Extract the [x, y] coordinate from the center of the cell holding the provided text.  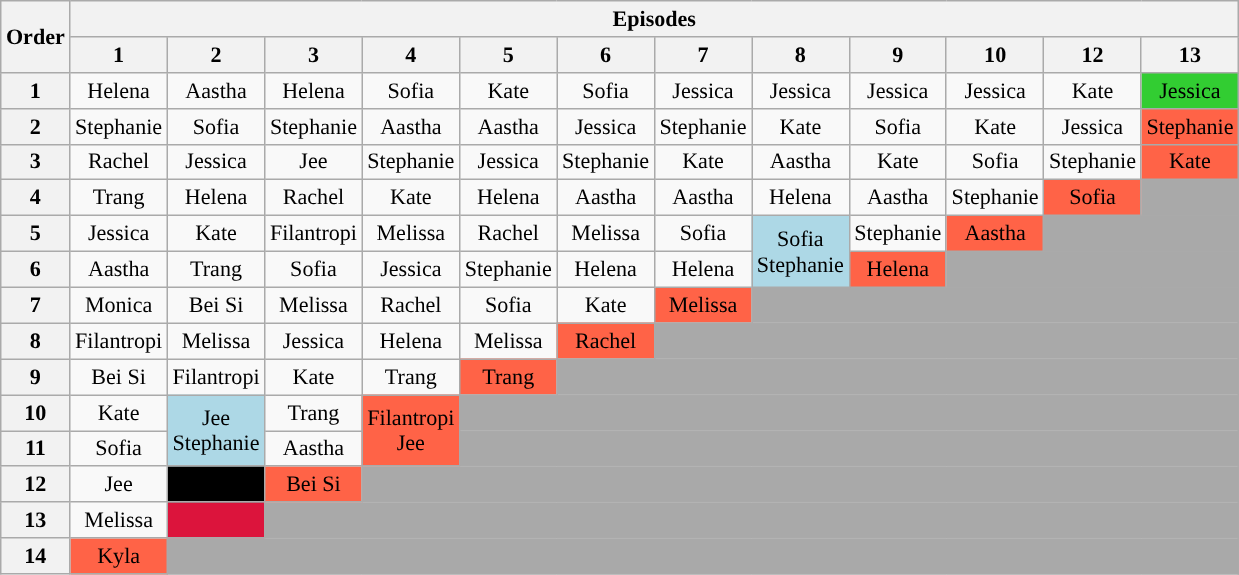
JeeStephanie [216, 430]
11 [36, 448]
14 [36, 556]
Kyla [118, 556]
SofiaStephanie [800, 251]
FilantropiJee [410, 430]
Episodes [654, 18]
Monica [118, 305]
Order [36, 36]
